Search for the cell housing the specified text and yield its [X, Y] center coordinate. 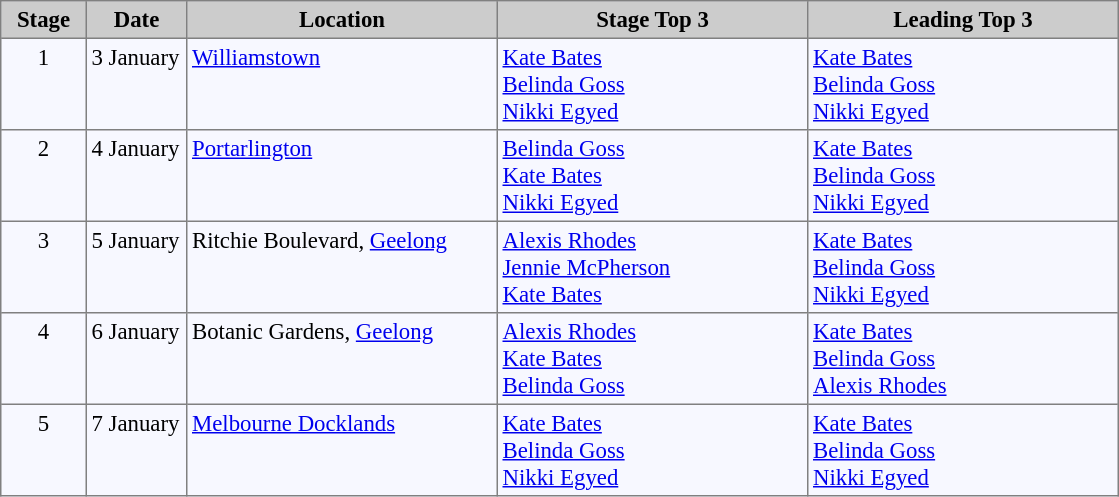
Alexis Rhodes Jennie McPherson Kate Bates [652, 267]
3 [44, 267]
Melbourne Docklands [342, 450]
Location [342, 20]
Date [136, 20]
Stage [44, 20]
7 January [136, 450]
1 [44, 84]
4 January [136, 176]
Alexis Rhodes Kate Bates Belinda Goss [652, 359]
Botanic Gardens, Geelong [342, 359]
Stage Top 3 [652, 20]
6 January [136, 359]
Leading Top 3 [963, 20]
5 January [136, 267]
3 January [136, 84]
Williamstown [342, 84]
Belinda Goss Kate Bates Nikki Egyed [652, 176]
Portarlington [342, 176]
Ritchie Boulevard, Geelong [342, 267]
5 [44, 450]
4 [44, 359]
Kate Bates Belinda Goss Alexis Rhodes [963, 359]
2 [44, 176]
